Scan for the cell matching the given text and deliver its [x, y] coordinate at center. 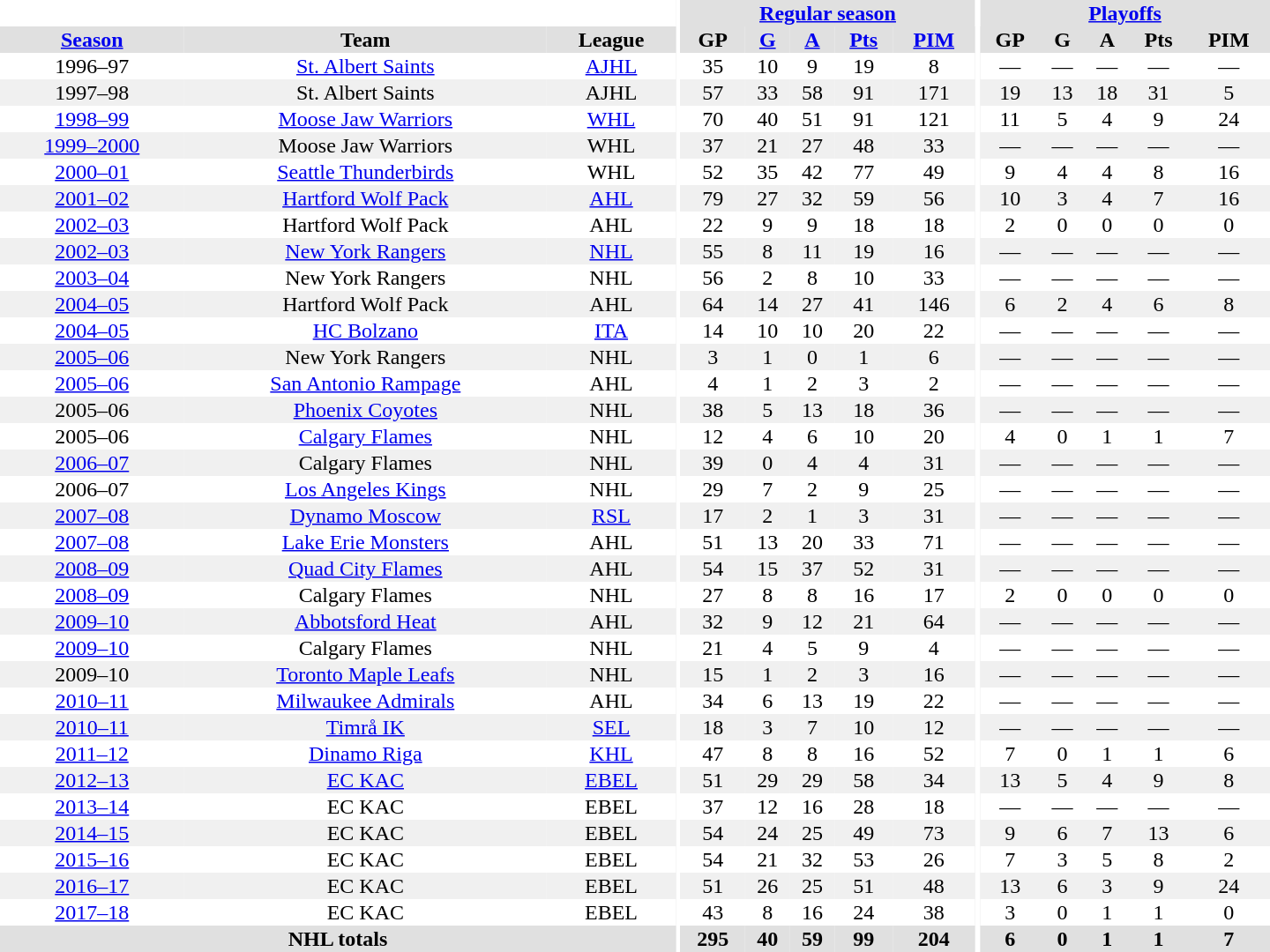
HC Bolzano [365, 331]
Playoffs [1125, 13]
146 [933, 304]
295 [713, 939]
2003–04 [92, 278]
1996–97 [92, 66]
2015–16 [92, 859]
Team [365, 40]
Timrå IK [365, 727]
36 [933, 410]
Lake Erie Monsters [365, 542]
Los Angeles Kings [365, 489]
1998–99 [92, 119]
41 [863, 304]
77 [863, 172]
RSL [611, 516]
73 [933, 833]
KHL [611, 754]
Dynamo Moscow [365, 516]
Abbotsford Heat [365, 621]
28 [863, 807]
2016–17 [92, 886]
43 [713, 912]
1997–98 [92, 93]
57 [713, 93]
99 [863, 939]
Season [92, 40]
League [611, 40]
2001–02 [92, 198]
2011–12 [92, 754]
SEL [611, 727]
71 [933, 542]
Seattle Thunderbirds [365, 172]
42 [813, 172]
121 [933, 119]
1999–2000 [92, 145]
Quad City Flames [365, 569]
2017–18 [92, 912]
47 [713, 754]
San Antonio Rampage [365, 383]
Milwaukee Admirals [365, 701]
Phoenix Coyotes [365, 410]
Regular season [828, 13]
39 [713, 463]
ITA [611, 331]
53 [863, 859]
2000–01 [92, 172]
Toronto Maple Leafs [365, 674]
2013–14 [92, 807]
70 [713, 119]
Dinamo Riga [365, 754]
171 [933, 93]
NHL totals [338, 939]
204 [933, 939]
2014–15 [92, 833]
79 [713, 198]
2012–13 [92, 780]
55 [713, 251]
